Identify which cell holds the provided text, then report its (X, Y) central coordinate. 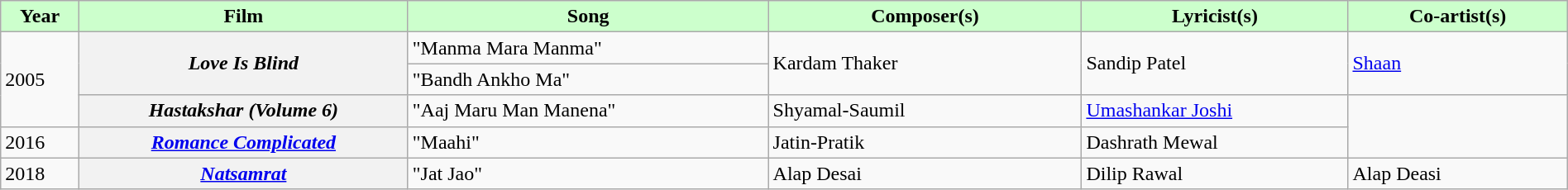
Shyamal-Saumil (925, 111)
Lyricist(s) (1215, 17)
Alap Deasi (1457, 173)
Jatin-Pratik (925, 142)
2016 (40, 142)
"Maahi" (588, 142)
"Aaj Maru Man Manena" (588, 111)
Love Is Blind (243, 64)
2005 (40, 79)
"Bandh Ankho Ma" (588, 79)
Song (588, 17)
Shaan (1457, 64)
Co-artist(s) (1457, 17)
Year (40, 17)
Film (243, 17)
Natsamrat (243, 173)
Hastakshar (Volume 6) (243, 111)
Dashrath Mewal (1215, 142)
Dilip Rawal (1215, 173)
Composer(s) (925, 17)
Romance Complicated (243, 142)
2018 (40, 173)
"Jat Jao" (588, 173)
Sandip Patel (1215, 64)
Umashankar Joshi (1215, 111)
Kardam Thaker (925, 64)
"Manma Mara Manma" (588, 48)
Alap Desai (925, 173)
